For the text-containing cell, return its midpoint in [X, Y] coordinate format. 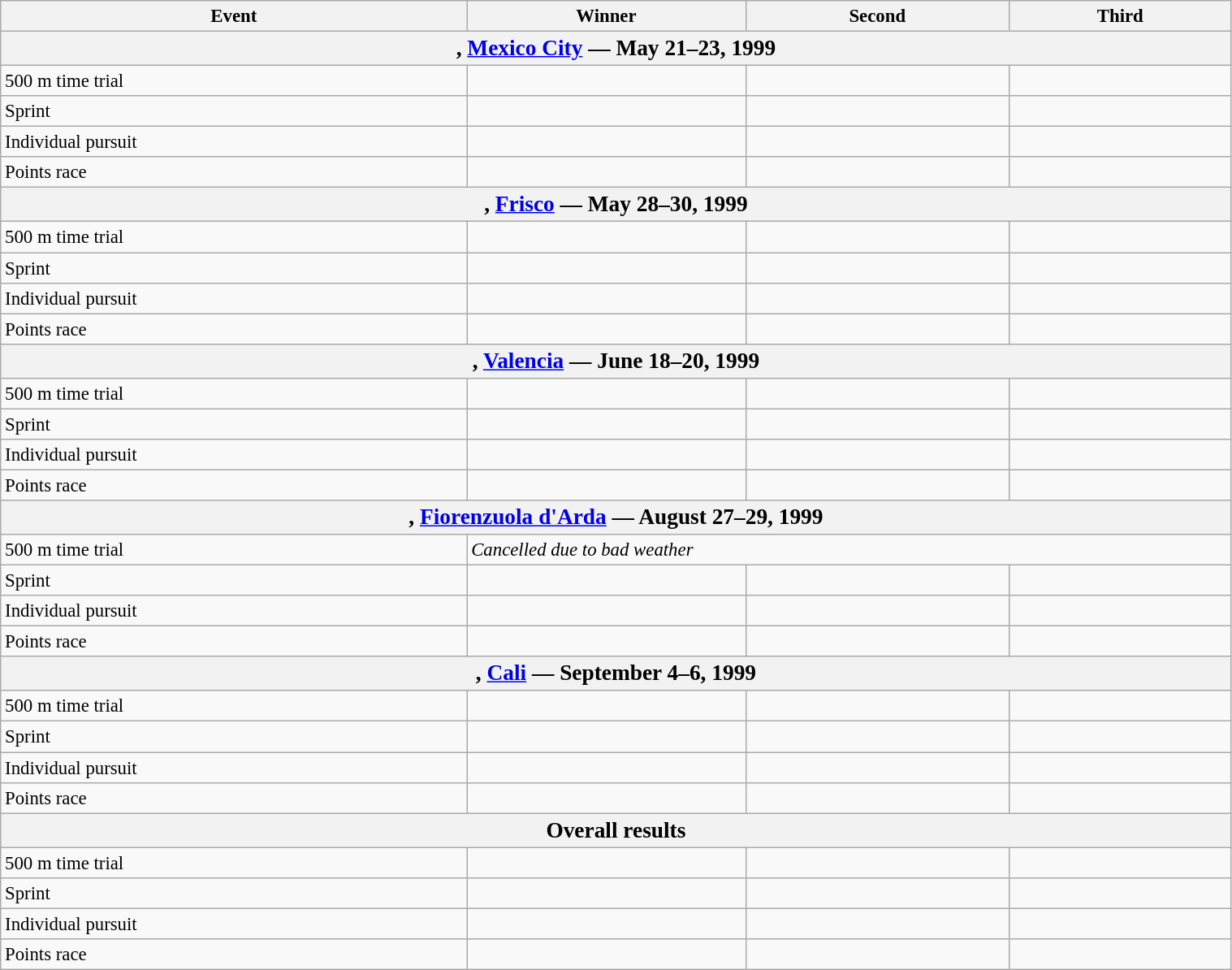
Third [1120, 16]
Cancelled due to bad weather [849, 550]
, Fiorenzuola d'Arda — August 27–29, 1999 [616, 517]
Winner [606, 16]
, Valencia — June 18–20, 1999 [616, 361]
Second [877, 16]
Event [234, 16]
, Cali — September 4–6, 1999 [616, 673]
Overall results [616, 830]
, Mexico City — May 21–23, 1999 [616, 49]
, Frisco — May 28–30, 1999 [616, 205]
